Output the (x, y) coordinate of the center of the cell containing the given text.  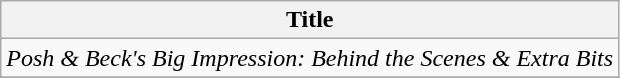
Posh & Beck's Big Impression: Behind the Scenes & Extra Bits (310, 58)
Title (310, 20)
